Locate the cell with the specified text and output its [X, Y] center coordinate. 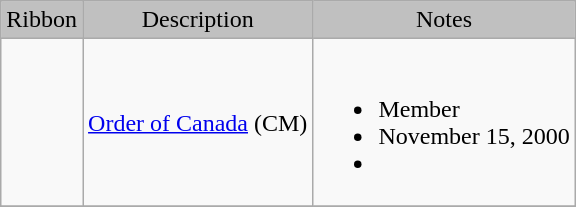
Description [198, 20]
Order of Canada (CM) [198, 122]
Ribbon [42, 20]
Notes [444, 20]
MemberNovember 15, 2000 [444, 122]
